Return [X, Y] of the center of cell containing provided text 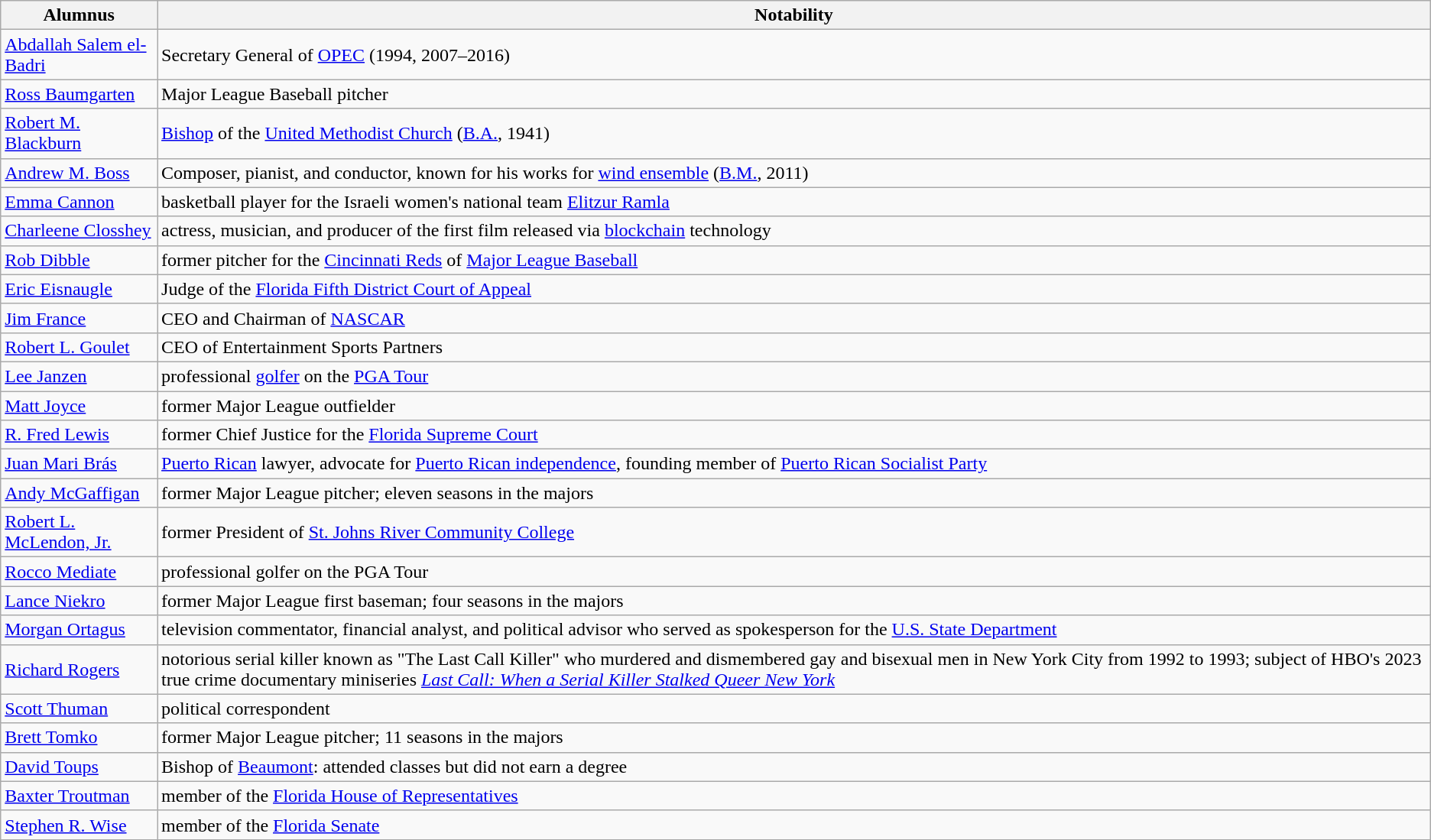
Matt Joyce [79, 406]
Ross Baumgarten [79, 94]
former President of St. Johns River Community College [794, 532]
Charleene Closshey [79, 231]
Robert L. Goulet [79, 347]
Robert L. McLendon, Jr. [79, 532]
Eric Eisnaugle [79, 289]
Scott Thuman [79, 709]
Andrew M. Boss [79, 173]
Lance Niekro [79, 601]
CEO and Chairman of NASCAR [794, 318]
actress, musician, and producer of the first film released via blockchain technology [794, 231]
Emma Cannon [79, 202]
Stephen R. Wise [79, 825]
Rocco Mediate [79, 572]
Brett Tomko [79, 738]
R. Fred Lewis [79, 435]
Major League Baseball pitcher [794, 94]
former Major League pitcher; eleven seasons in the majors [794, 493]
Composer, pianist, and conductor, known for his works for wind ensemble (B.M., 2011) [794, 173]
Notability [794, 15]
Bishop of the United Methodist Church (B.A., 1941) [794, 133]
CEO of Entertainment Sports Partners [794, 347]
Rob Dibble [79, 260]
Jim France [79, 318]
Puerto Rican lawyer, advocate for Puerto Rican independence, founding member of Puerto Rican Socialist Party [794, 464]
Alumnus [79, 15]
Juan Mari Brás [79, 464]
Bishop of Beaumont: attended classes but did not earn a degree [794, 767]
Morgan Ortagus [79, 630]
Secretary General of OPEC (1994, 2007–2016) [794, 55]
Robert M. Blackburn [79, 133]
Abdallah Salem el-Badri [79, 55]
Richard Rogers [79, 670]
Andy McGaffigan [79, 493]
Lee Janzen [79, 376]
member of the Florida House of Representatives [794, 796]
former pitcher for the Cincinnati Reds of Major League Baseball [794, 260]
member of the Florida Senate [794, 825]
former Chief Justice for the Florida Supreme Court [794, 435]
television commentator, financial analyst, and political advisor who served as spokesperson for the U.S. State Department [794, 630]
political correspondent [794, 709]
former Major League first baseman; four seasons in the majors [794, 601]
Judge of the Florida Fifth District Court of Appeal [794, 289]
Baxter Troutman [79, 796]
basketball player for the Israeli women's national team Elitzur Ramla [794, 202]
former Major League pitcher; 11 seasons in the majors [794, 738]
former Major League outfielder [794, 406]
David Toups [79, 767]
